Pinpoint the cell where the given text exists, returning its (X, Y) midpoint coordinate. 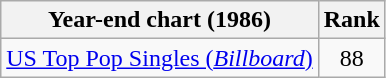
88 (352, 58)
US Top Pop Singles (Billboard) (160, 58)
Year-end chart (1986) (160, 20)
Rank (352, 20)
